Locate the cell with the specified text and output its (X, Y) center coordinate. 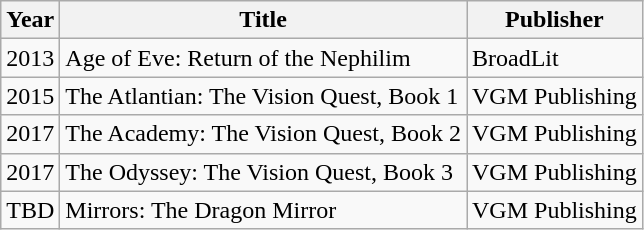
Publisher (554, 20)
Age of Eve: Return of the Nephilim (264, 58)
Mirrors: The Dragon Mirror (264, 210)
The Odyssey: The Vision Quest, Book 3 (264, 172)
The Academy: The Vision Quest, Book 2 (264, 134)
TBD (30, 210)
Year (30, 20)
The Atlantian: The Vision Quest, Book 1 (264, 96)
BroadLit (554, 58)
Title (264, 20)
2013 (30, 58)
2015 (30, 96)
